Scan for the cell matching the given text and deliver its [x, y] coordinate at center. 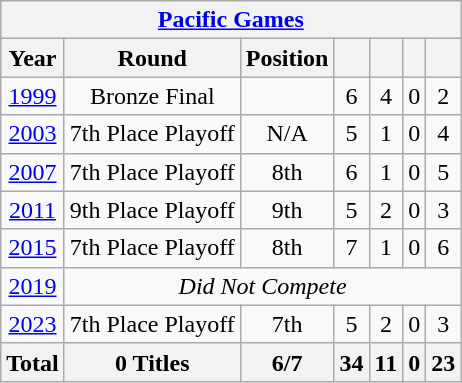
2003 [33, 134]
0 Titles [152, 362]
7th [287, 324]
2007 [33, 172]
Round [152, 58]
34 [352, 362]
23 [444, 362]
Bronze Final [152, 96]
2023 [33, 324]
9th [287, 210]
7 [352, 248]
Year [33, 58]
11 [386, 362]
Pacific Games [231, 20]
Position [287, 58]
2011 [33, 210]
9th Place Playoff [152, 210]
Total [33, 362]
2015 [33, 248]
Did Not Compete [262, 286]
2019 [33, 286]
6/7 [287, 362]
N/A [287, 134]
1999 [33, 96]
